Provide the [X, Y] coordinate of the cell's center where the given text is located.  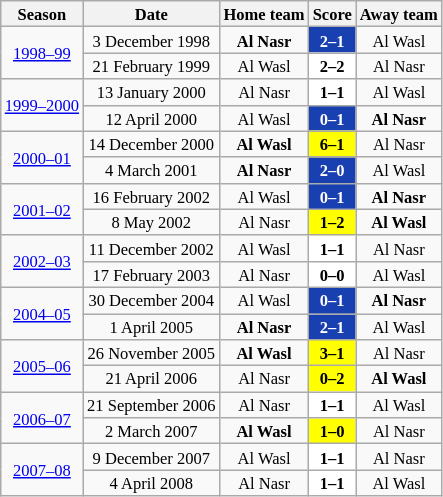
21 April 2006 [151, 379]
Home team [264, 14]
2–0 [332, 170]
12 April 2000 [151, 118]
8 May 2002 [151, 222]
0–0 [332, 274]
2 March 2007 [151, 431]
16 February 2002 [151, 196]
1998–99 [42, 53]
3–1 [332, 353]
3 December 1998 [151, 40]
4 March 2001 [151, 170]
21 September 2006 [151, 405]
13 January 2000 [151, 92]
Score [332, 14]
1–0 [332, 431]
2004–05 [42, 313]
Away team [399, 14]
2006–07 [42, 418]
14 December 2000 [151, 144]
4 April 2008 [151, 483]
Date [151, 14]
1–2 [332, 222]
2001–02 [42, 209]
11 December 2002 [151, 248]
9 December 2007 [151, 457]
2005–06 [42, 366]
30 December 2004 [151, 300]
Season [42, 14]
2–2 [332, 66]
1 April 2005 [151, 327]
2002–03 [42, 261]
17 February 2003 [151, 274]
1999–2000 [42, 105]
2007–08 [42, 470]
2000–01 [42, 157]
21 February 1999 [151, 66]
6–1 [332, 144]
0–2 [332, 379]
26 November 2005 [151, 353]
